Determine the (x, y) coordinate at the center of the cell enclosing the given text.  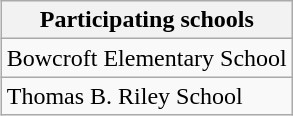
Bowcroft Elementary School (146, 58)
Participating schools (146, 20)
Thomas B. Riley School (146, 96)
